Output the [x, y] coordinate of the center of the cell containing the given text.  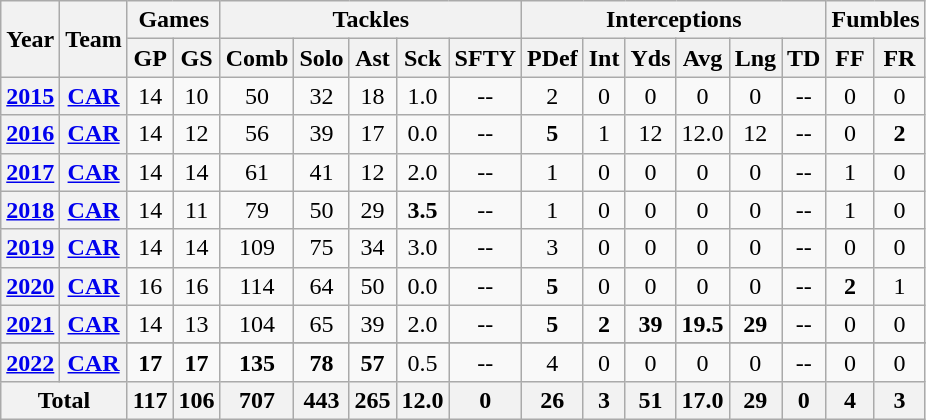
265 [372, 400]
104 [257, 324]
32 [322, 96]
GS [196, 58]
Year [30, 39]
61 [257, 172]
65 [322, 324]
34 [372, 248]
707 [257, 400]
Interceptions [674, 20]
2018 [30, 210]
2021 [30, 324]
Avg [702, 58]
109 [257, 248]
10 [196, 96]
FR [900, 58]
41 [322, 172]
2019 [30, 248]
106 [196, 400]
Sck [422, 58]
PDef [553, 58]
114 [257, 286]
Yds [650, 58]
17.0 [702, 400]
57 [372, 362]
13 [196, 324]
2016 [30, 134]
75 [322, 248]
2015 [30, 96]
Fumbles [876, 20]
135 [257, 362]
Games [174, 20]
2020 [30, 286]
79 [257, 210]
19.5 [702, 324]
51 [650, 400]
SFTY [485, 58]
56 [257, 134]
Solo [322, 58]
Ast [372, 58]
2022 [30, 362]
Lng [755, 58]
Int [604, 58]
TD [804, 58]
2017 [30, 172]
0.5 [422, 362]
11 [196, 210]
GP [150, 58]
26 [553, 400]
Total [64, 400]
18 [372, 96]
117 [150, 400]
443 [322, 400]
3.5 [422, 210]
3.0 [422, 248]
FF [850, 58]
1.0 [422, 96]
64 [322, 286]
Tackles [370, 20]
Team [94, 39]
Comb [257, 58]
78 [322, 362]
